Determine the (x, y) coordinate at the center of the cell enclosing the given text.  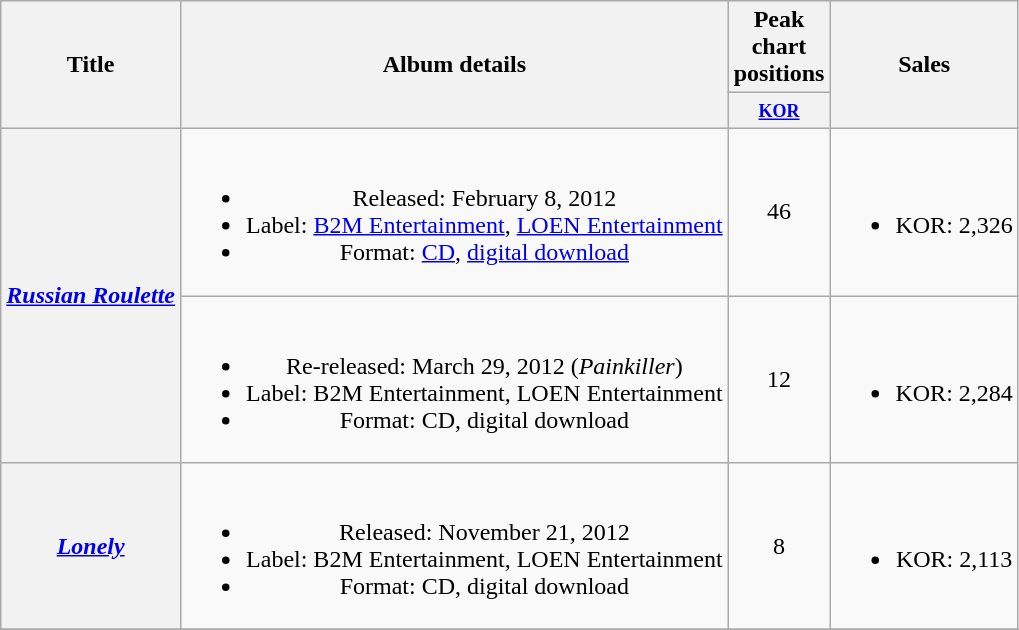
Album details (455, 65)
KOR: 2,284 (924, 380)
Lonely (91, 546)
KOR (779, 111)
Released: February 8, 2012Label: B2M Entertainment, LOEN EntertainmentFormat: CD, digital download (455, 212)
8 (779, 546)
Title (91, 65)
Sales (924, 65)
Re-released: March 29, 2012 (Painkiller)Label: B2M Entertainment, LOEN EntertainmentFormat: CD, digital download (455, 380)
46 (779, 212)
Released: November 21, 2012Label: B2M Entertainment, LOEN EntertainmentFormat: CD, digital download (455, 546)
Russian Roulette (91, 295)
KOR: 2,113 (924, 546)
12 (779, 380)
Peak chartpositions (779, 47)
KOR: 2,326 (924, 212)
